Output the [X, Y] coordinate of the center of the cell containing the given text.  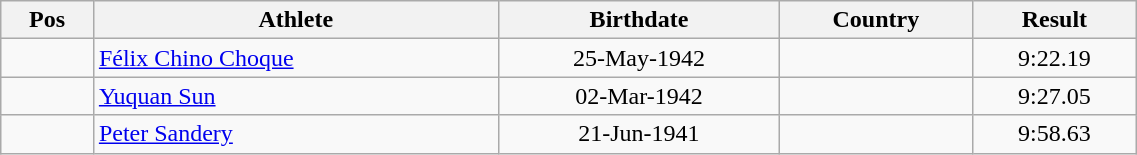
Result [1054, 20]
Athlete [296, 20]
25-May-1942 [638, 58]
Félix Chino Choque [296, 58]
9:22.19 [1054, 58]
Birthdate [638, 20]
Peter Sandery [296, 134]
Country [876, 20]
Pos [48, 20]
21-Jun-1941 [638, 134]
02-Mar-1942 [638, 96]
Yuquan Sun [296, 96]
9:58.63 [1054, 134]
9:27.05 [1054, 96]
